Return [X, Y] of the center of cell containing provided text 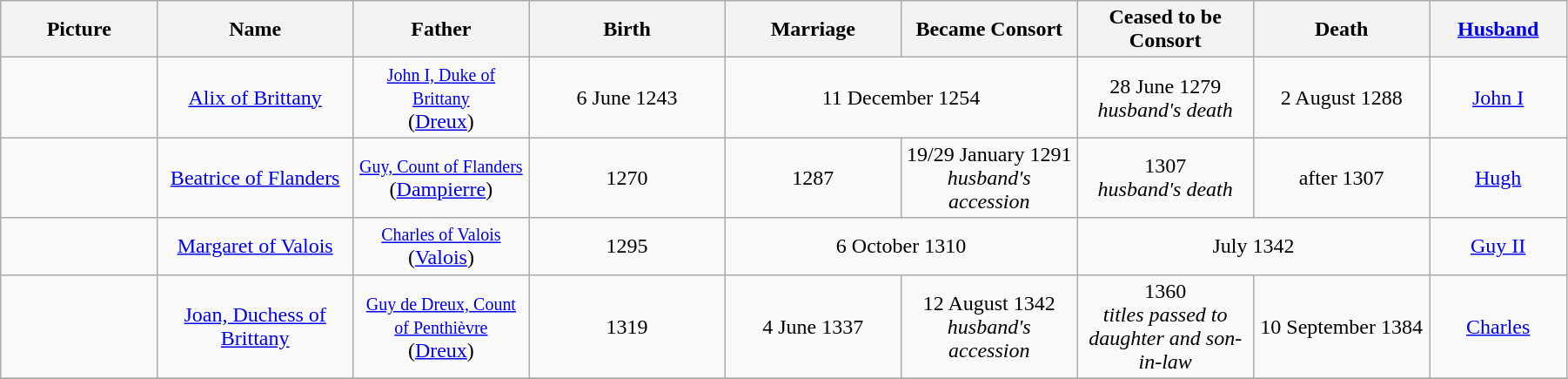
John I, Duke of Brittany (Dreux) [441, 98]
1295 [627, 246]
Beatrice of Flanders [256, 178]
July 1342 [1253, 246]
Death [1341, 30]
28 June 1279husband's death [1165, 98]
11 December 1254 [901, 98]
6 June 1243 [627, 98]
1360titles passed to daughter and son-in-law [1165, 326]
Guy II [1498, 246]
Husband [1498, 30]
Guy de Dreux, Count of Penthièvre (Dreux) [441, 326]
2 August 1288 [1341, 98]
6 October 1310 [901, 246]
Joan, Duchess of Brittany [256, 326]
1319 [627, 326]
John I [1498, 98]
Margaret of Valois [256, 246]
Charles [1498, 326]
Charles of Valois (Valois) [441, 246]
Picture [79, 30]
Father [441, 30]
1287 [813, 178]
Birth [627, 30]
19/29 January 1291husband's accession [989, 178]
Hugh [1498, 178]
after 1307 [1341, 178]
1307husband's death [1165, 178]
Became Consort [989, 30]
10 September 1384 [1341, 326]
12 August 1342husband's accession [989, 326]
Ceased to be Consort [1165, 30]
4 June 1337 [813, 326]
1270 [627, 178]
Alix of Brittany [256, 98]
Marriage [813, 30]
Guy, Count of Flanders (Dampierre) [441, 178]
Name [256, 30]
